Provide the (X, Y) coordinate of the cell's center where the given text is located.  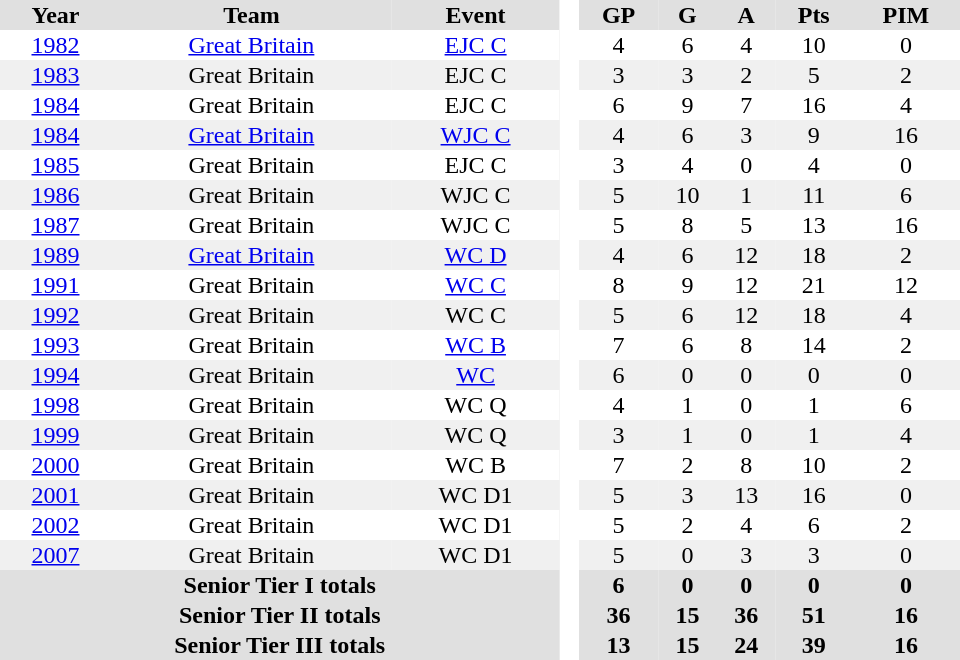
Senior Tier III totals (280, 645)
A (746, 15)
G (688, 15)
WC (476, 375)
1985 (56, 165)
1999 (56, 435)
21 (814, 285)
1982 (56, 45)
PIM (906, 15)
51 (814, 615)
2007 (56, 555)
1994 (56, 375)
1992 (56, 315)
2001 (56, 495)
Year (56, 15)
2000 (56, 465)
GP (618, 15)
14 (814, 345)
24 (746, 645)
WC D (476, 255)
1983 (56, 75)
Senior Tier I totals (280, 585)
11 (814, 195)
2002 (56, 525)
1989 (56, 255)
1993 (56, 345)
39 (814, 645)
Team (252, 15)
Senior Tier II totals (280, 615)
1991 (56, 285)
1987 (56, 225)
Event (476, 15)
Pts (814, 15)
1986 (56, 195)
1998 (56, 405)
